Output the (X, Y) coordinate of the center of the cell containing the given text.  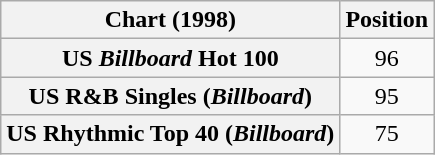
75 (387, 134)
US Rhythmic Top 40 (Billboard) (170, 134)
Position (387, 20)
US R&B Singles (Billboard) (170, 96)
95 (387, 96)
US Billboard Hot 100 (170, 58)
96 (387, 58)
Chart (1998) (170, 20)
